Output the [X, Y] coordinate of the center of the cell containing the given text.  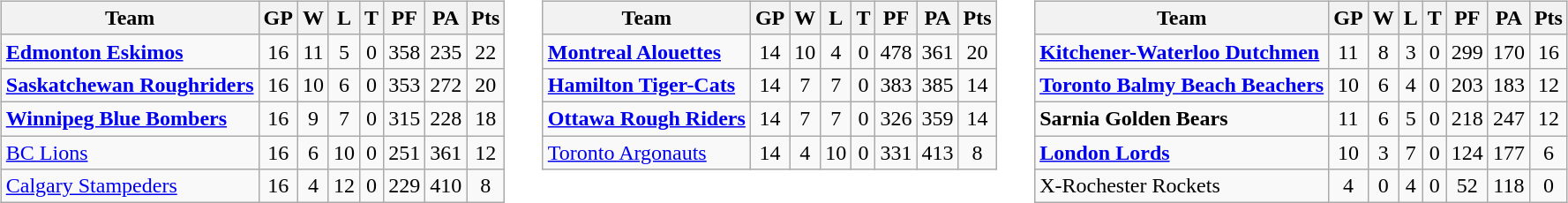
326 [897, 118]
Toronto Argonauts [646, 153]
Kitchener-Waterloo Dutchmen [1182, 51]
Calgary Stampeders [130, 186]
Montreal Alouettes [646, 51]
Ottawa Rough Riders [646, 118]
247 [1509, 118]
383 [897, 85]
353 [404, 85]
235 [446, 51]
BC Lions [130, 153]
Hamilton Tiger-Cats [646, 85]
478 [897, 51]
London Lords [1182, 153]
183 [1509, 85]
124 [1467, 153]
22 [485, 51]
358 [404, 51]
170 [1509, 51]
9 [312, 118]
413 [937, 153]
299 [1467, 51]
315 [404, 118]
229 [404, 186]
177 [1509, 153]
X-Rochester Rockets [1182, 186]
18 [485, 118]
203 [1467, 85]
218 [1467, 118]
385 [937, 85]
Toronto Balmy Beach Beachers [1182, 85]
331 [897, 153]
Winnipeg Blue Bombers [130, 118]
Edmonton Eskimos [130, 51]
Sarnia Golden Bears [1182, 118]
359 [937, 118]
118 [1509, 186]
228 [446, 118]
Saskatchewan Roughriders [130, 85]
52 [1467, 186]
410 [446, 186]
251 [404, 153]
272 [446, 85]
